Detect which cell encompasses the target text, then output its [X, Y] center coordinate. 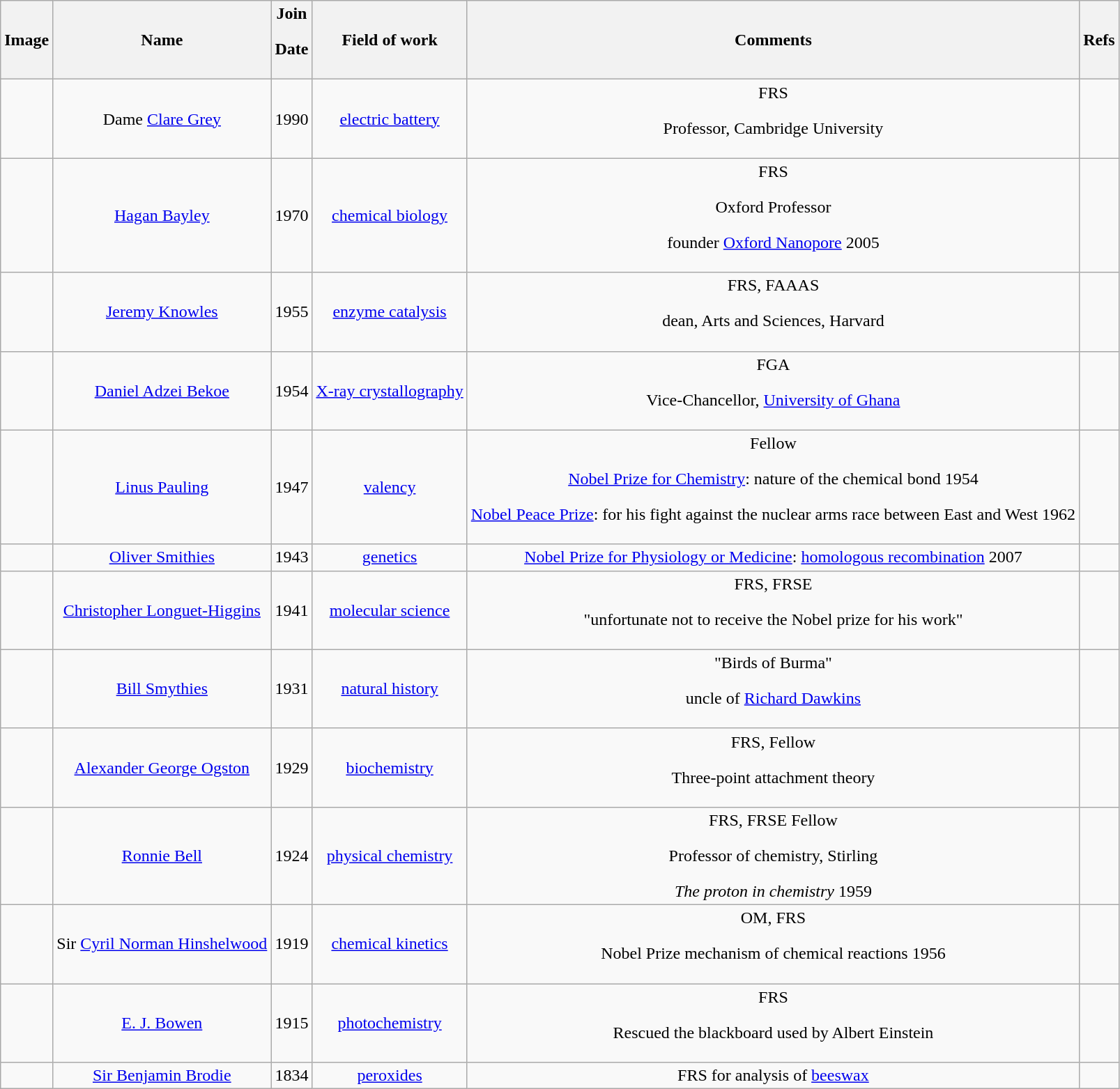
1970 [291, 215]
FRS, FRSE"unfortunate not to receive the Nobel prize for his work" [773, 610]
Jeremy Knowles [162, 312]
1990 [291, 118]
1947 [291, 487]
Dame Clare Grey [162, 118]
1943 [291, 557]
valency [390, 487]
Field of work [390, 40]
FRSRescued the blackboard used by Albert Einstein [773, 1023]
Daniel Adzei Bekoe [162, 390]
1929 [291, 768]
FRS for analysis of beeswax [773, 1076]
Christopher Longuet-Higgins [162, 610]
"Birds of Burma"uncle of Richard Dawkins [773, 688]
FRS, FRSE FellowProfessor of chemistry, StirlingThe proton in chemistry 1959 [773, 856]
X-ray crystallography [390, 390]
natural history [390, 688]
1834 [291, 1076]
FRSOxford Professor founder Oxford Nanopore 2005 [773, 215]
1931 [291, 688]
photochemistry [390, 1023]
JoinDate [291, 40]
OM, FRS Nobel Prize mechanism of chemical reactions 1956 [773, 943]
E. J. Bowen [162, 1023]
physical chemistry [390, 856]
1955 [291, 312]
1924 [291, 856]
molecular science [390, 610]
Sir Benjamin Brodie [162, 1076]
FRSProfessor, Cambridge University [773, 118]
electric battery [390, 118]
Image [26, 40]
Bill Smythies [162, 688]
1915 [291, 1023]
Hagan Bayley [162, 215]
Nobel Prize for Physiology or Medicine: homologous recombination 2007 [773, 557]
FGA Vice-Chancellor, University of Ghana [773, 390]
Refs [1099, 40]
Alexander George Ogston [162, 768]
Comments [773, 40]
enzyme catalysis [390, 312]
1919 [291, 943]
Oliver Smithies [162, 557]
chemical kinetics [390, 943]
Name [162, 40]
Sir Cyril Norman Hinshelwood [162, 943]
Ronnie Bell [162, 856]
chemical biology [390, 215]
Linus Pauling [162, 487]
1941 [291, 610]
1954 [291, 390]
biochemistry [390, 768]
FRS, FAAASdean, Arts and Sciences, Harvard [773, 312]
genetics [390, 557]
FRS, FellowThree-point attachment theory [773, 768]
peroxides [390, 1076]
